Determine the (X, Y) coordinate at the center of the cell enclosing the given text.  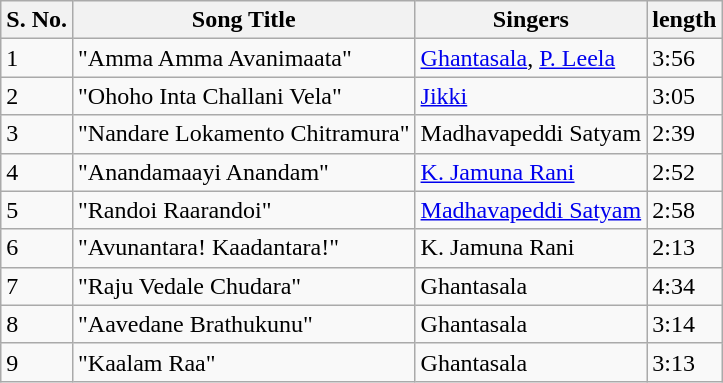
4:34 (684, 286)
length (684, 20)
"Ohoho Inta Challani Vela" (244, 96)
3:13 (684, 362)
4 (37, 172)
2:58 (684, 210)
3 (37, 134)
Singers (531, 20)
Song Title (244, 20)
Jikki (531, 96)
3:05 (684, 96)
3:14 (684, 324)
"Kaalam Raa" (244, 362)
"Anandamaayi Anandam" (244, 172)
6 (37, 248)
8 (37, 324)
S. No. (37, 20)
2:52 (684, 172)
"Raju Vedale Chudara" (244, 286)
"Amma Amma Avanimaata" (244, 58)
5 (37, 210)
2:39 (684, 134)
2:13 (684, 248)
2 (37, 96)
7 (37, 286)
Ghantasala, P. Leela (531, 58)
1 (37, 58)
"Aavedane Brathukunu" (244, 324)
"Nandare Lokamento Chitramura" (244, 134)
9 (37, 362)
"Avunantara! Kaadantara!" (244, 248)
"Randoi Raarandoi" (244, 210)
3:56 (684, 58)
